Locate the cell with the specified text and output its (x, y) center coordinate. 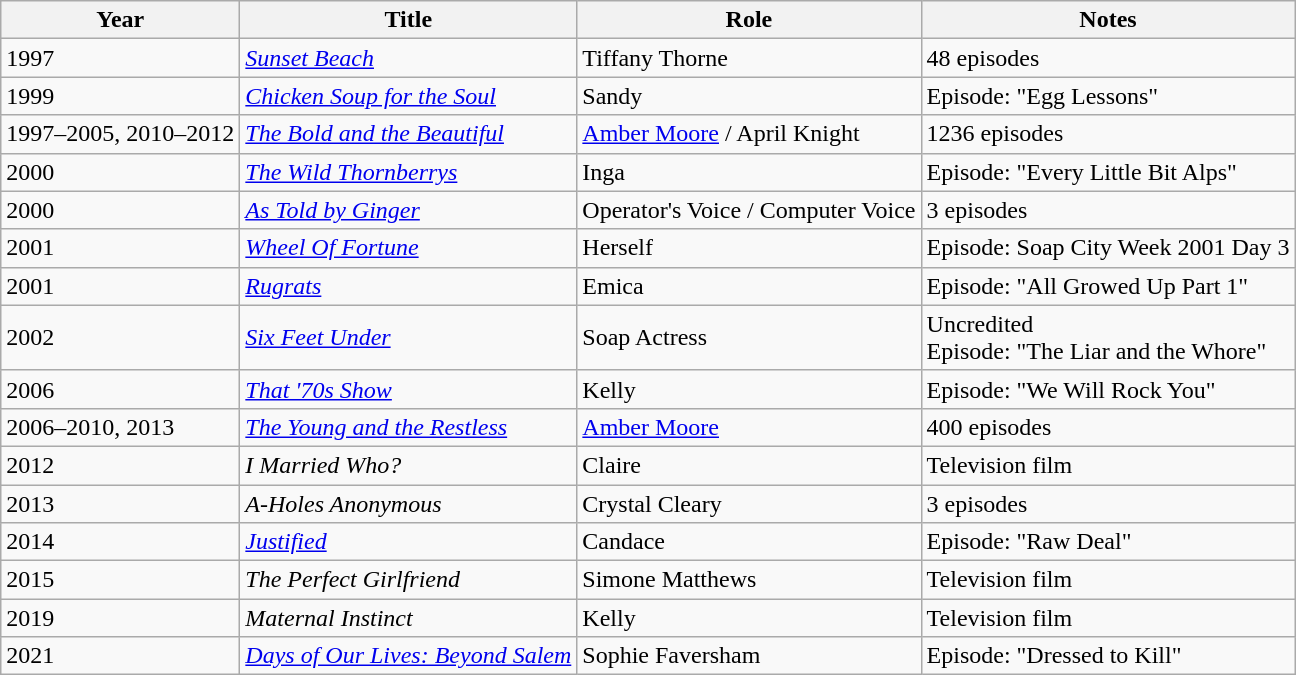
I Married Who? (408, 465)
Sophie Faversham (749, 656)
Episode: "Dressed to Kill" (1108, 656)
1999 (120, 96)
2014 (120, 542)
Claire (749, 465)
Sandy (749, 96)
Title (408, 20)
Tiffany Thorne (749, 58)
2006–2010, 2013 (120, 427)
The Perfect Girlfriend (408, 580)
1997–2005, 2010–2012 (120, 134)
The Wild Thornberrys (408, 172)
Amber Moore (749, 427)
400 episodes (1108, 427)
2012 (120, 465)
Days of Our Lives: Beyond Salem (408, 656)
Notes (1108, 20)
Sunset Beach (408, 58)
2019 (120, 618)
Inga (749, 172)
UncreditedEpisode: "The Liar and the Whore" (1108, 338)
Wheel Of Fortune (408, 248)
As Told by Ginger (408, 210)
Candace (749, 542)
Maternal Instinct (408, 618)
48 episodes (1108, 58)
Rugrats (408, 286)
2021 (120, 656)
Episode: "We Will Rock You" (1108, 389)
Amber Moore / April Knight (749, 134)
The Bold and the Beautiful (408, 134)
Herself (749, 248)
The Young and the Restless (408, 427)
That '70s Show (408, 389)
Chicken Soup for the Soul (408, 96)
2013 (120, 503)
Episode: "All Growed Up Part 1" (1108, 286)
2006 (120, 389)
Operator's Voice / Computer Voice (749, 210)
Six Feet Under (408, 338)
2015 (120, 580)
2002 (120, 338)
Simone Matthews (749, 580)
1236 episodes (1108, 134)
A-Holes Anonymous (408, 503)
Year (120, 20)
Episode: "Every Little Bit Alps" (1108, 172)
Emica (749, 286)
Soap Actress (749, 338)
Episode: "Raw Deal" (1108, 542)
Episode: Soap City Week 2001 Day 3 (1108, 248)
1997 (120, 58)
Role (749, 20)
Episode: "Egg Lessons" (1108, 96)
Crystal Cleary (749, 503)
Justified (408, 542)
